For the text-containing cell, return its midpoint in [x, y] coordinate format. 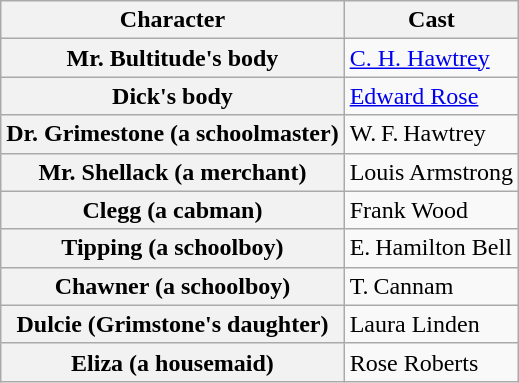
Dulcie (Grimstone's daughter) [172, 324]
Frank Wood [431, 210]
Dick's body [172, 96]
Louis Armstrong [431, 172]
T. Cannam [431, 286]
Tipping (a schoolboy) [172, 248]
Clegg (a cabman) [172, 210]
W. F. Hawtrey [431, 134]
Character [172, 20]
C. H. Hawtrey [431, 58]
Eliza (a housemaid) [172, 362]
E. Hamilton Bell [431, 248]
Edward Rose [431, 96]
Laura Linden [431, 324]
Mr. Bultitude's body [172, 58]
Dr. Grimestone (a schoolmaster) [172, 134]
Mr. Shellack (a merchant) [172, 172]
Cast [431, 20]
Chawner (a schoolboy) [172, 286]
Rose Roberts [431, 362]
